Capture the cell that displays the provided text and extract its (X, Y) central coordinate. 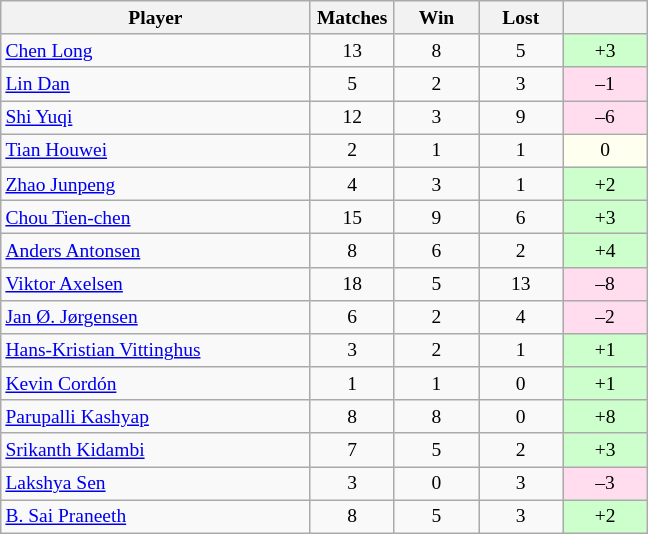
Shi Yuqi (156, 118)
Anders Antonsen (156, 250)
Win (436, 18)
Lost (521, 18)
Jan Ø. Jørgensen (156, 316)
Kevin Cordón (156, 384)
–1 (605, 84)
18 (352, 284)
–3 (605, 484)
Tian Houwei (156, 150)
+8 (605, 416)
–2 (605, 316)
–8 (605, 284)
Srikanth Kidambi (156, 450)
Lin Dan (156, 84)
B. Sai Praneeth (156, 516)
Matches (352, 18)
Chen Long (156, 50)
12 (352, 118)
Zhao Junpeng (156, 184)
Hans-Kristian Vittinghus (156, 350)
15 (352, 216)
7 (352, 450)
–6 (605, 118)
+4 (605, 250)
Parupalli Kashyap (156, 416)
Lakshya Sen (156, 484)
Chou Tien-chen (156, 216)
Player (156, 18)
Viktor Axelsen (156, 284)
